Search for the cell housing the specified text and yield its [X, Y] center coordinate. 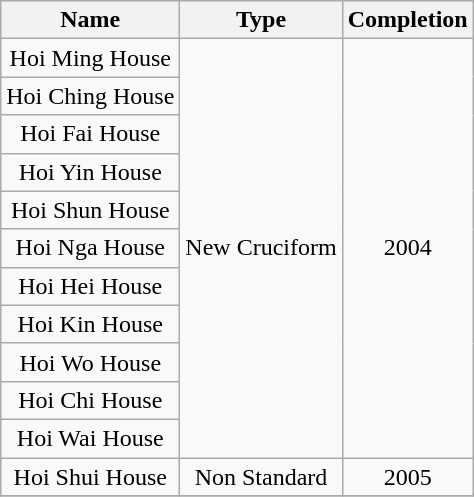
Hoi Ching House [90, 96]
Hoi Nga House [90, 248]
Hoi Kin House [90, 324]
Hoi Fai House [90, 134]
Hoi Wai House [90, 438]
Hoi Yin House [90, 172]
New Cruciform [261, 248]
2004 [408, 248]
Hoi Ming House [90, 58]
Hoi Shui House [90, 477]
Hoi Shun House [90, 210]
Completion [408, 20]
Hoi Hei House [90, 286]
Hoi Wo House [90, 362]
Name [90, 20]
2005 [408, 477]
Non Standard [261, 477]
Hoi Chi House [90, 400]
Type [261, 20]
